Capture the cell that displays the provided text and extract its (x, y) central coordinate. 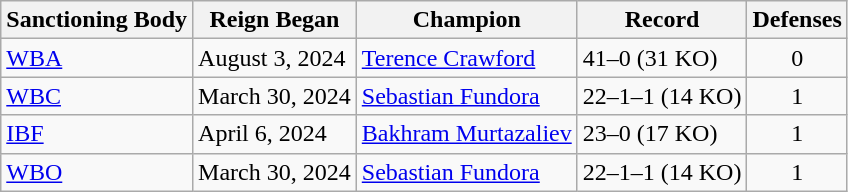
April 6, 2024 (275, 134)
WBA (97, 58)
August 3, 2024 (275, 58)
Defenses (797, 20)
WBO (97, 172)
41–0 (31 KO) (662, 58)
Bakhram Murtazaliev (466, 134)
WBC (97, 96)
Record (662, 20)
0 (797, 58)
Terence Crawford (466, 58)
Champion (466, 20)
IBF (97, 134)
Reign Began (275, 20)
Sanctioning Body (97, 20)
23–0 (17 KO) (662, 134)
